Identify which cell holds the provided text, then report its [X, Y] central coordinate. 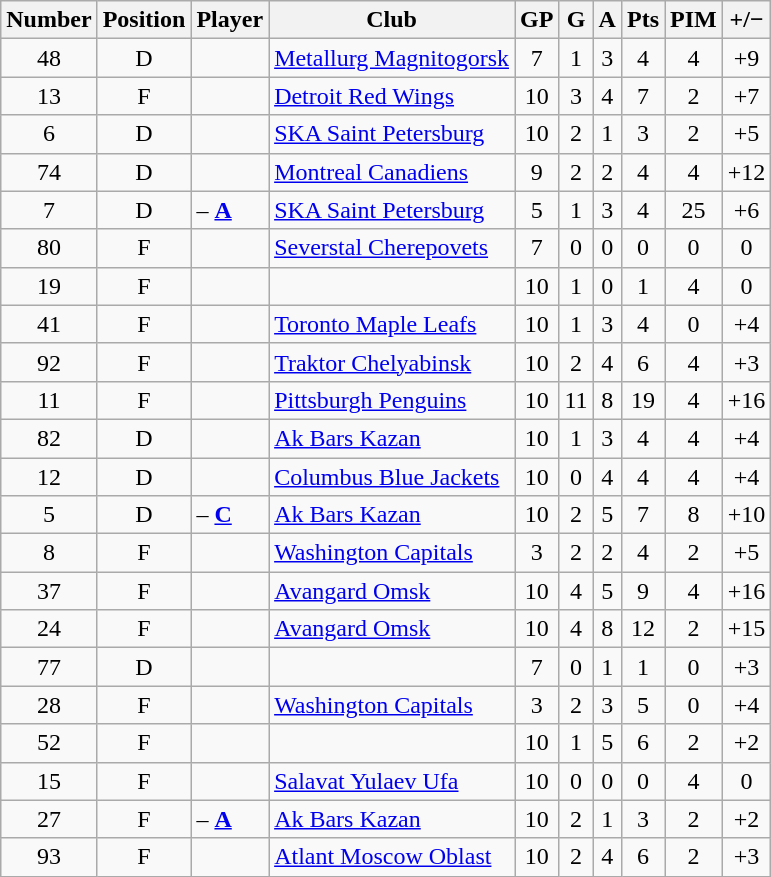
52 [49, 743]
48 [49, 58]
Metallurg Magnitogorsk [392, 58]
– C [230, 515]
Club [392, 20]
+9 [746, 58]
+7 [746, 96]
Atlant Moscow Oblast [392, 857]
G [576, 20]
Player [230, 20]
74 [49, 172]
Montreal Canadiens [392, 172]
Columbus Blue Jackets [392, 477]
92 [49, 362]
93 [49, 857]
Traktor Chelyabinsk [392, 362]
+15 [746, 629]
Pittsburgh Penguins [392, 400]
Pts [642, 20]
15 [49, 781]
41 [49, 324]
GP [537, 20]
PIM [694, 20]
Toronto Maple Leafs [392, 324]
25 [694, 210]
24 [49, 629]
+6 [746, 210]
+/− [746, 20]
27 [49, 819]
77 [49, 667]
Number [49, 20]
82 [49, 438]
Severstal Cherepovets [392, 248]
28 [49, 705]
Detroit Red Wings [392, 96]
80 [49, 248]
+10 [746, 515]
Salavat Yulaev Ufa [392, 781]
Position [144, 20]
13 [49, 96]
+12 [746, 172]
A [607, 20]
37 [49, 591]
